Return the (X, Y) coordinate for the center point of the cell that contains the specified text.  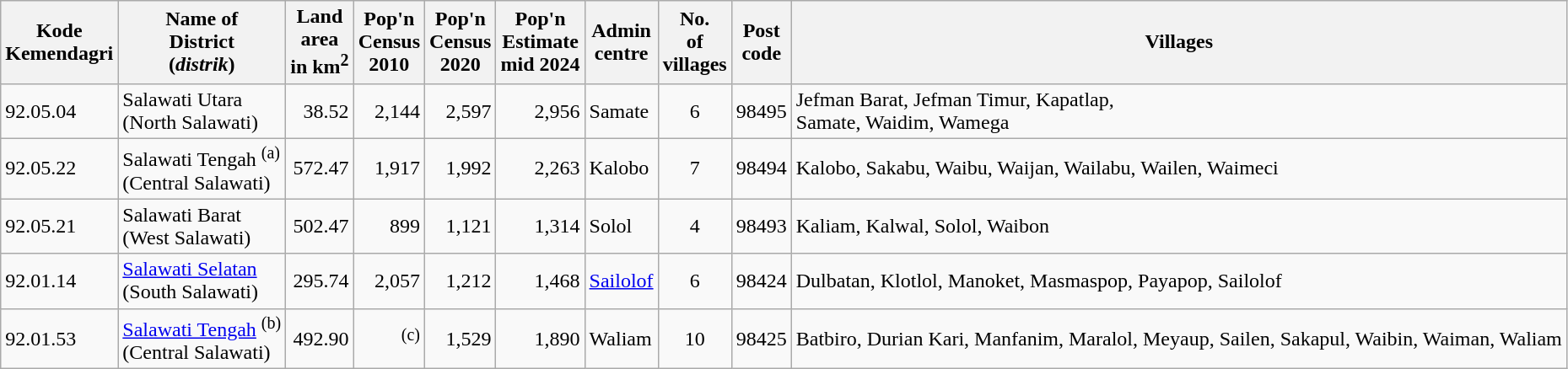
295.74 (320, 281)
(c) (389, 339)
4 (695, 226)
Salawati Utara (North Salawati) (202, 111)
Salawati Tengah (a) (Central Salawati) (202, 168)
Salawati Selatan (South Salawati) (202, 281)
98494 (761, 168)
92.01.53 (59, 339)
7 (695, 168)
Admincentre (621, 42)
Sailolof (621, 281)
92.05.21 (59, 226)
2,144 (389, 111)
98424 (761, 281)
Samate (621, 111)
492.90 (320, 339)
92.01.14 (59, 281)
Kaliam, Kalwal, Solol, Waibon (1179, 226)
Dulbatan, Klotlol, Manoket, Masmaspop, Payapop, Sailolof (1179, 281)
92.05.22 (59, 168)
1,314 (540, 226)
98495 (761, 111)
502.47 (320, 226)
No. ofvillages (695, 42)
Pop'nEstimatemid 2024 (540, 42)
Solol (621, 226)
Kalobo, Sakabu, Waibu, Waijan, Wailabu, Wailen, Waimeci (1179, 168)
Name ofDistrict(distrik) (202, 42)
2,956 (540, 111)
Kalobo (621, 168)
2,263 (540, 168)
Kode Kemendagri (59, 42)
Pop'nCensus2020 (461, 42)
Waliam (621, 339)
Jefman Barat, Jefman Timur, Kapatlap, Samate, Waidim, Wamega (1179, 111)
1,890 (540, 339)
572.47 (320, 168)
899 (389, 226)
Postcode (761, 42)
1,992 (461, 168)
1,121 (461, 226)
92.05.04 (59, 111)
38.52 (320, 111)
1,468 (540, 281)
Salawati Barat (West Salawati) (202, 226)
98493 (761, 226)
2,597 (461, 111)
10 (695, 339)
Villages (1179, 42)
1,212 (461, 281)
98425 (761, 339)
Pop'nCensus2010 (389, 42)
Landareain km2 (320, 42)
Salawati Tengah (b)(Central Salawati) (202, 339)
1,917 (389, 168)
Batbiro, Durian Kari, Manfanim, Maralol, Meyaup, Sailen, Sakapul, Waibin, Waiman, Waliam (1179, 339)
1,529 (461, 339)
2,057 (389, 281)
